Detect which cell encompasses the target text, then output its (X, Y) center coordinate. 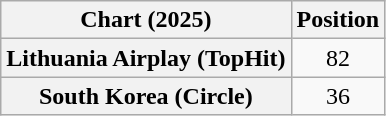
South Korea (Circle) (146, 96)
82 (338, 58)
Position (338, 20)
Chart (2025) (146, 20)
Lithuania Airplay (TopHit) (146, 58)
36 (338, 96)
